Return (x, y) of the center of cell containing provided text 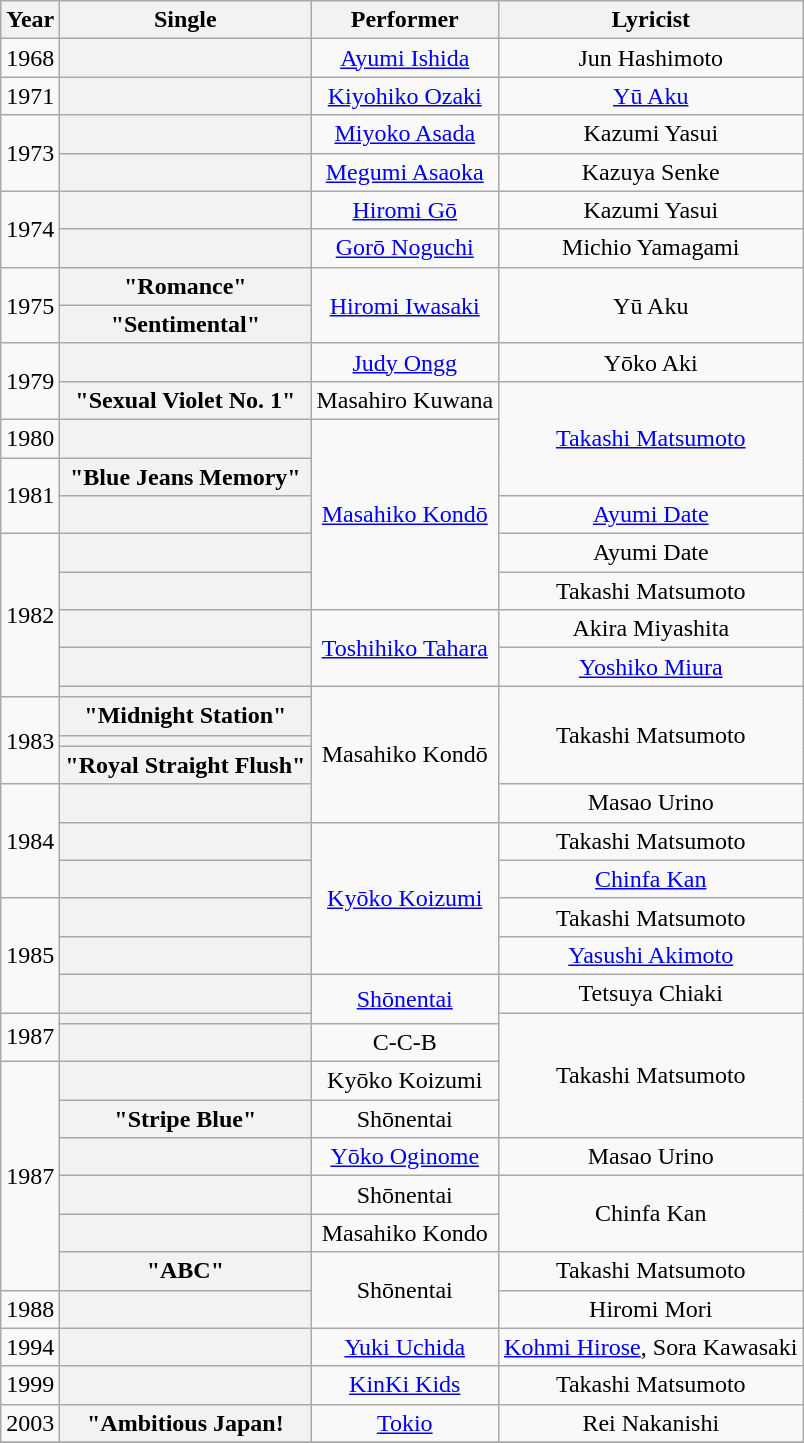
Masahiro Kuwana (405, 400)
1985 (30, 955)
1974 (30, 229)
Yuki Uchida (405, 1347)
1982 (30, 616)
Kiyohiko Ozaki (405, 96)
Megumi Asaoka (405, 172)
Hiromi Iwasaki (405, 305)
1979 (30, 381)
Yōko Aki (651, 362)
1968 (30, 58)
1999 (30, 1385)
1983 (30, 740)
1984 (30, 841)
1981 (30, 496)
KinKi Kids (405, 1385)
1980 (30, 438)
Lyricist (651, 20)
1973 (30, 153)
Judy Ongg (405, 362)
"Stripe Blue" (186, 1119)
"Sentimental" (186, 324)
"Ambitious Japan! (186, 1423)
Yoshiko Miura (651, 667)
"Royal Straight Flush" (186, 765)
Performer (405, 20)
Hiromi Mori (651, 1309)
Yasushi Akimoto (651, 955)
"Romance" (186, 286)
"ABC" (186, 1271)
"Midnight Station" (186, 716)
1988 (30, 1309)
2003 (30, 1423)
"Blue Jeans Memory" (186, 477)
Year (30, 20)
1971 (30, 96)
1994 (30, 1347)
Akira Miyashita (651, 629)
Ayumi Ishida (405, 58)
Hiromi Gō (405, 210)
Toshihiko Tahara (405, 648)
Jun Hashimoto (651, 58)
Rei Nakanishi (651, 1423)
Gorō Noguchi (405, 248)
Kazuya Senke (651, 172)
Michio Yamagami (651, 248)
Tokio (405, 1423)
Kohmi Hirose, Sora Kawasaki (651, 1347)
Masahiko Kondo (405, 1233)
C-C-B (405, 1043)
Single (186, 20)
1975 (30, 305)
Yōko Oginome (405, 1157)
Miyoko Asada (405, 134)
"Sexual Violet No. 1" (186, 400)
Tetsuya Chiaki (651, 993)
